Pinpoint the cell where the given text exists, returning its [X, Y] midpoint coordinate. 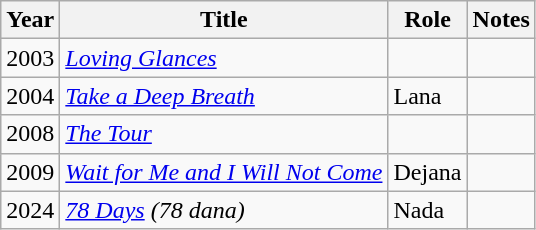
2003 [30, 58]
2004 [30, 96]
Role [428, 20]
2008 [30, 134]
2024 [30, 210]
Dejana [428, 172]
Notes [501, 20]
Title [224, 20]
Nada [428, 210]
78 Days (78 dana) [224, 210]
Lana [428, 96]
Year [30, 20]
2009 [30, 172]
Wait for Me and I Will Not Come [224, 172]
Take a Deep Breath [224, 96]
The Tour [224, 134]
Loving Glances [224, 58]
